Return (X, Y) of the center of cell containing provided text 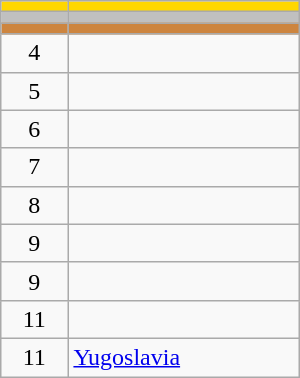
6 (34, 129)
4 (34, 53)
7 (34, 167)
8 (34, 205)
Yugoslavia (184, 357)
5 (34, 91)
